Return [X, Y] of the center of cell containing provided text 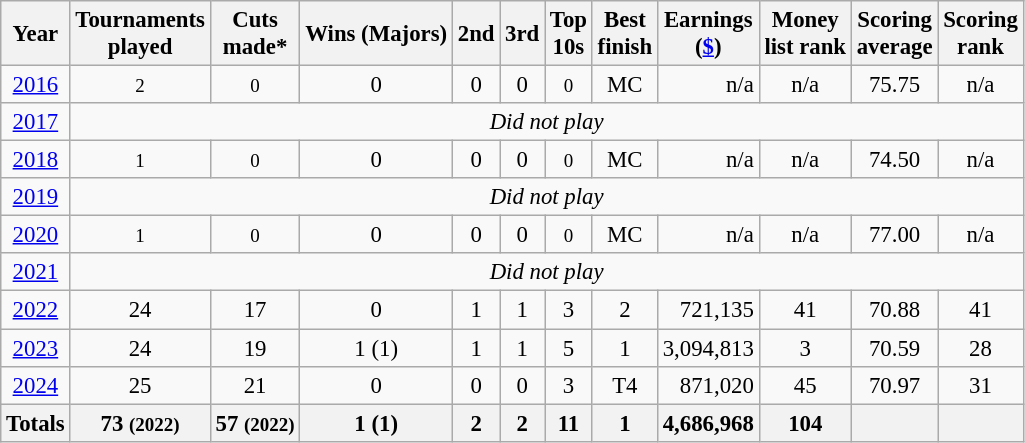
57 (2022) [255, 423]
2nd [476, 34]
2016 [36, 85]
73 (2022) [140, 423]
2021 [36, 273]
31 [980, 385]
2024 [36, 385]
11 [569, 423]
25 [140, 385]
2018 [36, 160]
3rd [522, 34]
Wins (Majors) [376, 34]
2019 [36, 197]
2017 [36, 122]
Best finish [624, 34]
2023 [36, 348]
28 [980, 348]
4,686,968 [708, 423]
5 [569, 348]
Year [36, 34]
21 [255, 385]
75.75 [894, 85]
70.59 [894, 348]
Earnings($) [708, 34]
Moneylist rank [805, 34]
70.97 [894, 385]
45 [805, 385]
19 [255, 348]
Totals [36, 423]
77.00 [894, 235]
70.88 [894, 310]
Tournaments played [140, 34]
Scoringrank [980, 34]
Cuts made* [255, 34]
17 [255, 310]
74.50 [894, 160]
104 [805, 423]
2020 [36, 235]
871,020 [708, 385]
3,094,813 [708, 348]
Scoring average [894, 34]
T4 [624, 385]
721,135 [708, 310]
2022 [36, 310]
Top 10s [569, 34]
